Return (x, y) of the center of cell containing provided text 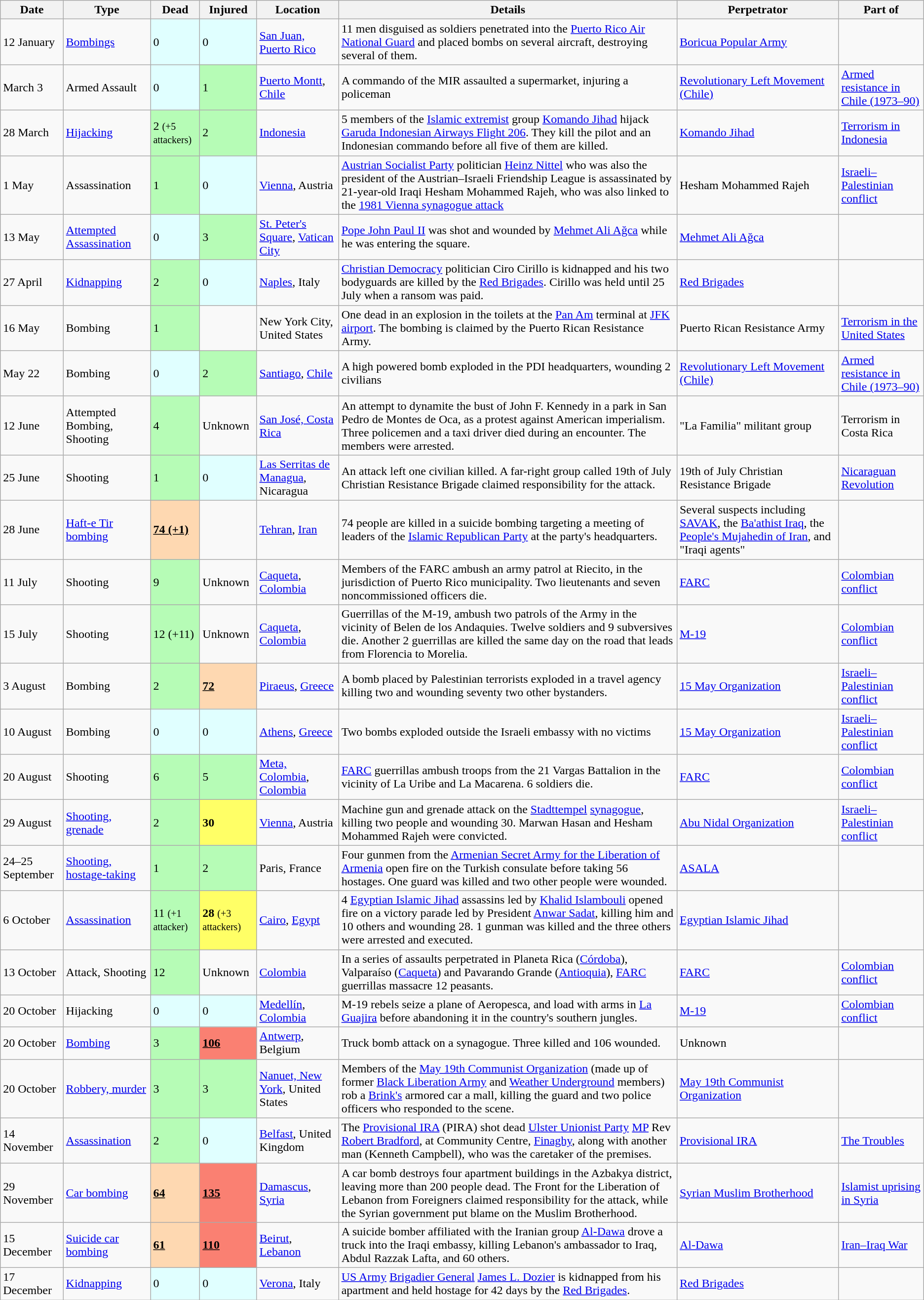
Tehran, Iran (298, 529)
Naples, Italy (298, 282)
Robbery, murder (107, 1088)
An attack left one civilian killed. A far-right group called 19th of July Christian Resistance Brigade claimed responsibility for the attack. (507, 477)
19th of July Christian Resistance Brigade (757, 477)
Islamist uprising in Syria (881, 1193)
New York City, United States (298, 328)
Car bombing (107, 1193)
Cairo, Egypt (298, 920)
17 December (32, 1284)
Nicaraguan Revolution (881, 477)
27 April (32, 282)
2 (+5 attackers) (175, 133)
72 (228, 686)
30 (228, 823)
Meta, Colombia, Colombia (298, 777)
29 August (32, 823)
A high powered bomb exploded in the PDI headquarters, wounding 2 civilians (507, 373)
74 people are killed in a suicide bombing targeting a meeting of leaders of the Islamic Republican Party at the party's headquarters. (507, 529)
Al-Dawa (757, 1245)
San Juan, Puerto Rico (298, 42)
Pope John Paul II was shot and wounded by Mehmet Ali Ağca while he was entering the square. (507, 237)
"La Familia" militant group (757, 426)
Dead (175, 10)
Bombings (107, 42)
6 October (32, 920)
Beirut, Lebanon (298, 1245)
Indonesia (298, 133)
25 June (32, 477)
106 (228, 1043)
Paris, France (298, 868)
The Troubles (881, 1141)
A commando of the MIR assaulted a supermarket, injuring a policeman (507, 87)
Several suspects including SAVAK, the Ba'athist Iraq, the People's Mujahedin of Iran, and "Iraqi agents" (757, 529)
12 (+11) (175, 634)
Santiago, Chile (298, 373)
A bomb placed by Palestinian terrorists exploded in a travel agency killing two and wounding seventy two other bystanders. (507, 686)
Puerto Rican Resistance Army (757, 328)
14 November (32, 1141)
Colombia (298, 972)
29 November (32, 1193)
Details (507, 10)
Boricua Popular Army (757, 42)
ASALA (757, 868)
28 June (32, 529)
Attempted Assassination (107, 237)
74 (+1) (175, 529)
12 (175, 972)
Part of (881, 10)
US Army Brigadier General James L. Dozier is kidnapped from his apartment and held hostage for 42 days by the Red Brigades. (507, 1284)
March 3 (32, 87)
Shooting, grenade (107, 823)
San José, Costa Rica (298, 426)
Iran–Iraq War (881, 1245)
6 (175, 777)
Komando Jihad (757, 133)
28 March (32, 133)
Terrorism in Indonesia (881, 133)
May 22 (32, 373)
Terrorism in the United States (881, 328)
12 June (32, 426)
5 (228, 777)
Armed Assault (107, 87)
Location (298, 10)
110 (228, 1245)
Attempted Bombing, Shooting (107, 426)
64 (175, 1193)
St. Peter's Square, Vatican City (298, 237)
Shooting, hostage-taking (107, 868)
1 May (32, 185)
May 19th Communist Organization (757, 1088)
Perpetrator (757, 10)
11 men disguised as soldiers penetrated into the Puerto Rico Air National Guard and placed bombs on several aircraft, destroying several of them. (507, 42)
Belfast, United Kingdom (298, 1141)
Athens, Greece (298, 732)
61 (175, 1245)
Hesham Mohammed Rajeh (757, 185)
11 (+1 attacker) (175, 920)
13 October (32, 972)
Injured (228, 10)
Two bombs exploded outside the Israeli embassy with no victims (507, 732)
20 August (32, 777)
One dead in an explosion in the toilets at the Pan Am terminal at JFK airport. The bombing is claimed by the Puerto Rican Resistance Army. (507, 328)
Nanuet, New York, United States (298, 1088)
Verona, Italy (298, 1284)
28 (+3 attackers) (228, 920)
Date (32, 10)
Damascus, Syria (298, 1193)
10 August (32, 732)
Antwerp, Belgium (298, 1043)
Haft-e Tir bombing (107, 529)
Truck bomb attack on a synagogue. Three killed and 106 wounded. (507, 1043)
24–25 September (32, 868)
Egyptian Islamic Jihad (757, 920)
15 July (32, 634)
3 August (32, 686)
Suicide car bombing (107, 1245)
Attack, Shooting (107, 972)
M-19 rebels seize a plane of Aeropesca, and load with arms in La Guajira before abandoning it in the country's southern jungles. (507, 1011)
Syrian Muslim Brotherhood (757, 1193)
4 (175, 426)
Provisional IRA (757, 1141)
Medellín, Colombia (298, 1011)
15 December (32, 1245)
Puerto Montt, Chile (298, 87)
16 May (32, 328)
Abu Nidal Organization (757, 823)
Type (107, 10)
9 (175, 582)
Terrorism in Costa Rica (881, 426)
Mehmet Ali Ağca (757, 237)
FARC guerrillas ambush troops from the 21 Vargas Battalion in the vicinity of La Uribe and La Macarena. 6 soldiers die. (507, 777)
Piraeus, Greece (298, 686)
11 July (32, 582)
13 May (32, 237)
12 January (32, 42)
Las Serritas de Managua, Nicaragua (298, 477)
135 (228, 1193)
